Output the [X, Y] coordinate of the center of the cell containing the given text.  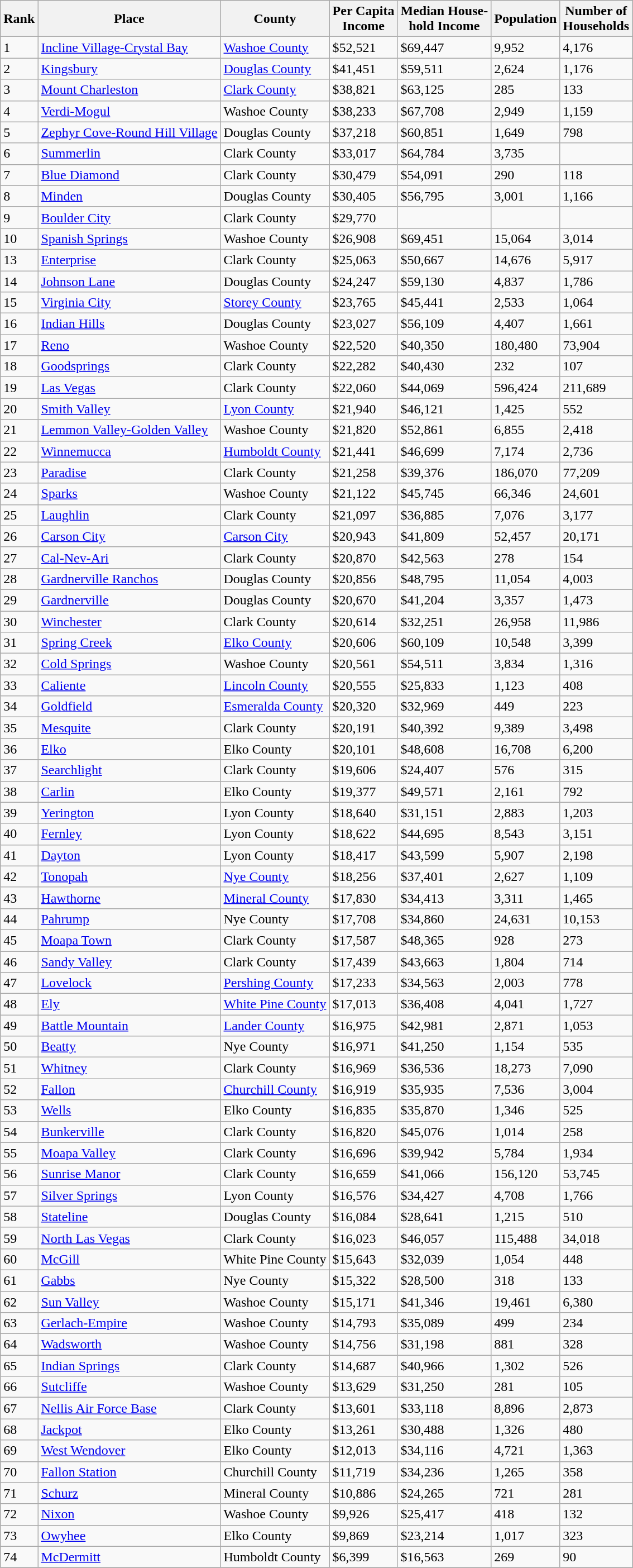
3,004 [596, 1089]
$41,204 [444, 600]
34,018 [596, 1238]
Wells [130, 1111]
Caliente [130, 685]
2,736 [596, 451]
Las Vegas [130, 388]
37 [19, 770]
$18,622 [363, 834]
258 [596, 1132]
$16,969 [363, 1068]
$9,926 [363, 1514]
Sandy Valley [130, 961]
3,357 [526, 600]
5,907 [526, 855]
72 [19, 1514]
$64,784 [444, 154]
$31,250 [444, 1387]
61 [19, 1280]
Blue Diamond [130, 175]
$24,407 [444, 770]
510 [596, 1217]
$39,942 [444, 1153]
4,837 [526, 281]
9 [19, 217]
23 [19, 473]
2,198 [596, 855]
1,166 [596, 196]
118 [596, 175]
2,624 [526, 69]
26,958 [526, 622]
56 [19, 1174]
63 [19, 1323]
73,904 [596, 345]
26 [19, 536]
Lovelock [130, 983]
$33,118 [444, 1408]
Sparks [130, 494]
54 [19, 1132]
Gerlach-Empire [130, 1323]
$17,439 [363, 961]
7 [19, 175]
$13,261 [363, 1429]
Fallon [130, 1089]
Spanish Springs [130, 239]
$20,561 [363, 664]
Place [130, 19]
Cold Springs [130, 664]
$16,023 [363, 1238]
$36,885 [444, 515]
Indian Hills [130, 324]
1,159 [596, 111]
1,465 [596, 898]
Goldfield [130, 707]
$42,563 [444, 557]
20,171 [596, 536]
McGill [130, 1259]
$30,405 [363, 196]
19 [19, 388]
Boulder City [130, 217]
69 [19, 1451]
Bunkerville [130, 1132]
8 [19, 196]
$32,039 [444, 1259]
North Las Vegas [130, 1238]
107 [596, 366]
Kingsbury [130, 69]
Virginia City [130, 303]
3,735 [526, 154]
576 [526, 770]
$60,851 [444, 132]
24 [19, 494]
18,273 [526, 1068]
315 [596, 770]
6,200 [596, 749]
535 [596, 1047]
$14,793 [363, 1323]
2,871 [526, 1026]
$9,869 [363, 1536]
15,064 [526, 239]
5,784 [526, 1153]
34 [19, 707]
17 [19, 345]
$17,830 [363, 898]
$31,198 [444, 1345]
$28,500 [444, 1280]
1,123 [526, 685]
$43,663 [444, 961]
42 [19, 876]
4,176 [596, 47]
Sun Valley [130, 1302]
7,076 [526, 515]
234 [596, 1323]
1,363 [596, 1451]
232 [526, 366]
180,480 [526, 345]
McDermitt [130, 1557]
$15,322 [363, 1280]
$46,699 [444, 451]
$25,417 [444, 1514]
Lander County [275, 1026]
$13,601 [363, 1408]
7,090 [596, 1068]
3,001 [526, 196]
58 [19, 1217]
90 [596, 1557]
$11,719 [363, 1472]
$17,233 [363, 983]
1,727 [596, 1004]
$20,856 [363, 579]
$34,236 [444, 1472]
$6,399 [363, 1557]
65 [19, 1366]
3,498 [596, 728]
3,311 [526, 898]
10,548 [526, 643]
2 [19, 69]
$23,765 [363, 303]
Enterprise [130, 260]
$59,511 [444, 69]
Beatty [130, 1047]
49 [19, 1026]
4,003 [596, 579]
60 [19, 1259]
$14,756 [363, 1345]
$41,451 [363, 69]
62 [19, 1302]
$31,151 [444, 813]
Nellis Air Force Base [130, 1408]
2,883 [526, 813]
68 [19, 1429]
$16,975 [363, 1026]
13 [19, 260]
$19,377 [363, 792]
$18,417 [363, 855]
499 [526, 1323]
$63,125 [444, 90]
7,174 [526, 451]
74 [19, 1557]
273 [596, 940]
6,855 [526, 430]
$22,060 [363, 388]
Moapa Valley [130, 1153]
798 [596, 132]
$21,122 [363, 494]
$16,835 [363, 1111]
526 [596, 1366]
$69,447 [444, 47]
154 [596, 557]
792 [596, 792]
$16,919 [363, 1089]
1,017 [526, 1536]
1,473 [596, 600]
211,689 [596, 388]
$48,365 [444, 940]
448 [596, 1259]
$30,479 [363, 175]
Schurz [130, 1493]
714 [596, 961]
2,873 [596, 1408]
$52,521 [363, 47]
73 [19, 1536]
Mesquite [130, 728]
16 [19, 324]
480 [596, 1429]
$10,886 [363, 1493]
$54,091 [444, 175]
24,631 [526, 919]
$41,250 [444, 1047]
$25,063 [363, 260]
8,543 [526, 834]
$13,629 [363, 1387]
$32,251 [444, 622]
$37,401 [444, 876]
1,053 [596, 1026]
$21,097 [363, 515]
Verdi-Mogul [130, 111]
Jackpot [130, 1429]
40 [19, 834]
1,786 [596, 281]
48 [19, 1004]
$54,511 [444, 664]
1,014 [526, 1132]
55 [19, 1153]
Reno [130, 345]
25 [19, 515]
$43,599 [444, 855]
Elko [130, 749]
35 [19, 728]
132 [596, 1514]
$35,935 [444, 1089]
29 [19, 600]
9,389 [526, 728]
$67,708 [444, 111]
$48,608 [444, 749]
Johnson Lane [130, 281]
1,316 [596, 664]
Storey County [275, 303]
$18,256 [363, 876]
Population [526, 19]
Wadsworth [130, 1345]
Hawthorne [130, 898]
$15,643 [363, 1259]
Smith Valley [130, 409]
2,627 [526, 876]
$16,971 [363, 1047]
318 [526, 1280]
1,425 [526, 409]
$48,795 [444, 579]
881 [526, 1345]
14 [19, 281]
20 [19, 409]
$20,555 [363, 685]
$42,981 [444, 1026]
Gardnerville [130, 600]
4,407 [526, 324]
$60,109 [444, 643]
Nixon [130, 1514]
Zephyr Cove-Round Hill Village [130, 132]
$50,667 [444, 260]
$23,027 [363, 324]
52,457 [526, 536]
$26,908 [363, 239]
46 [19, 961]
30 [19, 622]
38 [19, 792]
Minden [130, 196]
328 [596, 1345]
51 [19, 1068]
Winchester [130, 622]
Yerington [130, 813]
8,896 [526, 1408]
County [275, 19]
53,745 [596, 1174]
$18,640 [363, 813]
$41,066 [444, 1174]
Owyhee [130, 1536]
$36,408 [444, 1004]
24,601 [596, 494]
47 [19, 983]
71 [19, 1493]
418 [526, 1514]
449 [526, 707]
721 [526, 1493]
358 [596, 1472]
$20,870 [363, 557]
$44,695 [444, 834]
$32,969 [444, 707]
928 [526, 940]
1,054 [526, 1259]
$20,101 [363, 749]
2,418 [596, 430]
$19,606 [363, 770]
$38,233 [363, 111]
Sutcliffe [130, 1387]
778 [596, 983]
Carlin [130, 792]
$16,659 [363, 1174]
Mount Charleston [130, 90]
596,424 [526, 388]
41 [19, 855]
$16,576 [363, 1195]
Gabbs [130, 1280]
$44,069 [444, 388]
15 [19, 303]
$17,708 [363, 919]
$16,084 [363, 1217]
269 [526, 1557]
$36,536 [444, 1068]
4,041 [526, 1004]
$20,670 [363, 600]
$40,966 [444, 1366]
3,834 [526, 664]
3,014 [596, 239]
$38,821 [363, 90]
10 [19, 239]
Whitney [130, 1068]
Searchlight [130, 770]
52 [19, 1089]
$41,809 [444, 536]
1,215 [526, 1217]
53 [19, 1111]
7,536 [526, 1089]
Lincoln County [275, 685]
$25,833 [444, 685]
$46,057 [444, 1238]
4 [19, 111]
1,346 [526, 1111]
50 [19, 1047]
39 [19, 813]
$21,940 [363, 409]
16,708 [526, 749]
$21,258 [363, 473]
32 [19, 664]
$45,745 [444, 494]
223 [596, 707]
43 [19, 898]
$41,346 [444, 1302]
31 [19, 643]
2,949 [526, 111]
Pahrump [130, 919]
$40,392 [444, 728]
66,346 [526, 494]
Spring Creek [130, 643]
$22,282 [363, 366]
1,804 [526, 961]
77,209 [596, 473]
$16,563 [444, 1557]
36 [19, 749]
67 [19, 1408]
$40,430 [444, 366]
186,070 [526, 473]
3,399 [596, 643]
$40,350 [444, 345]
$56,795 [444, 196]
5 [19, 132]
Battle Mountain [130, 1026]
Winnemucca [130, 451]
$20,191 [363, 728]
Gardnerville Ranchos [130, 579]
Number ofHouseholds [596, 19]
Esmeralda County [275, 707]
1,302 [526, 1366]
525 [596, 1111]
$29,770 [363, 217]
$16,696 [363, 1153]
$16,820 [363, 1132]
11,054 [526, 579]
2,533 [526, 303]
552 [596, 409]
$59,130 [444, 281]
$30,488 [444, 1429]
$14,687 [363, 1366]
Silver Springs [130, 1195]
1,064 [596, 303]
21 [19, 430]
$20,614 [363, 622]
$49,571 [444, 792]
$45,076 [444, 1132]
285 [526, 90]
Moapa Town [130, 940]
408 [596, 685]
44 [19, 919]
Fernley [130, 834]
9,952 [526, 47]
66 [19, 1387]
57 [19, 1195]
2,161 [526, 792]
10,153 [596, 919]
6,380 [596, 1302]
1,766 [596, 1195]
64 [19, 1345]
Dayton [130, 855]
6 [19, 154]
278 [526, 557]
Incline Village-Crystal Bay [130, 47]
$24,265 [444, 1493]
105 [596, 1387]
$24,247 [363, 281]
19,461 [526, 1302]
3,151 [596, 834]
$21,820 [363, 430]
$46,121 [444, 409]
1 [19, 47]
$17,587 [363, 940]
1,326 [526, 1429]
$56,109 [444, 324]
$34,116 [444, 1451]
$20,606 [363, 643]
$45,441 [444, 303]
Laughlin [130, 515]
33 [19, 685]
70 [19, 1472]
$20,320 [363, 707]
$37,218 [363, 132]
Rank [19, 19]
Indian Springs [130, 1366]
4,708 [526, 1195]
18 [19, 366]
Sunrise Manor [130, 1174]
Cal-Nev-Ari [130, 557]
1,154 [526, 1047]
1,203 [596, 813]
59 [19, 1238]
Tonopah [130, 876]
28 [19, 579]
$20,943 [363, 536]
$21,441 [363, 451]
$52,861 [444, 430]
156,120 [526, 1174]
1,661 [596, 324]
Lemmon Valley-Golden Valley [130, 430]
1,265 [526, 1472]
$69,451 [444, 239]
Median House-hold Income [444, 19]
Paradise [130, 473]
1,649 [526, 132]
3,177 [596, 515]
$15,171 [363, 1302]
1,109 [596, 876]
Per CapitaIncome [363, 19]
$34,413 [444, 898]
22 [19, 451]
Goodsprings [130, 366]
$35,870 [444, 1111]
$33,017 [363, 154]
West Wendover [130, 1451]
Summerlin [130, 154]
$28,641 [444, 1217]
45 [19, 940]
$39,376 [444, 473]
27 [19, 557]
$17,013 [363, 1004]
$12,013 [363, 1451]
$22,520 [363, 345]
$34,427 [444, 1195]
Stateline [130, 1217]
2,003 [526, 983]
323 [596, 1536]
290 [526, 175]
Fallon Station [130, 1472]
$34,860 [444, 919]
$35,089 [444, 1323]
3 [19, 90]
$23,214 [444, 1536]
$34,563 [444, 983]
14,676 [526, 260]
Pershing County [275, 983]
5,917 [596, 260]
115,488 [526, 1238]
1,176 [596, 69]
4,721 [526, 1451]
1,934 [596, 1153]
Ely [130, 1004]
11,986 [596, 622]
